Find where the given text appears and provide that cell's center as (x, y) coordinate. 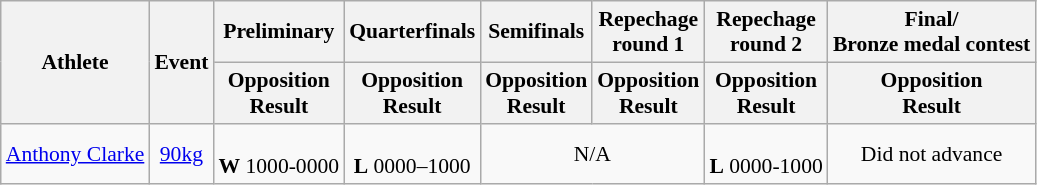
Anthony Clarke (76, 154)
L 0000–1000 (412, 154)
Event (181, 62)
Repechage round 1 (648, 32)
Quarterfinals (412, 32)
Did not advance (932, 154)
Final/Bronze medal contest (932, 32)
L 0000-1000 (766, 154)
N/A (592, 154)
W 1000-0000 (278, 154)
90kg (181, 154)
Repechage round 2 (766, 32)
Preliminary (278, 32)
Athlete (76, 62)
Semifinals (536, 32)
